For the text-containing cell, return its midpoint in [x, y] coordinate format. 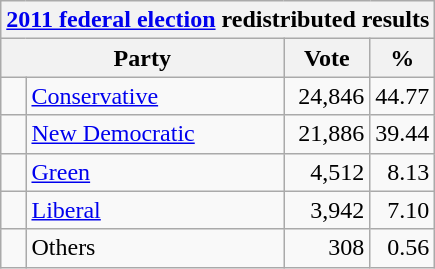
2011 federal election redistributed results [218, 20]
0.56 [402, 248]
% [402, 58]
Liberal [155, 210]
Vote [327, 58]
21,886 [327, 134]
39.44 [402, 134]
308 [327, 248]
3,942 [327, 210]
7.10 [402, 210]
Others [155, 248]
8.13 [402, 172]
Conservative [155, 96]
24,846 [327, 96]
44.77 [402, 96]
4,512 [327, 172]
New Democratic [155, 134]
Party [142, 58]
Green [155, 172]
